Pinpoint the cell where the given text exists, returning its (x, y) midpoint coordinate. 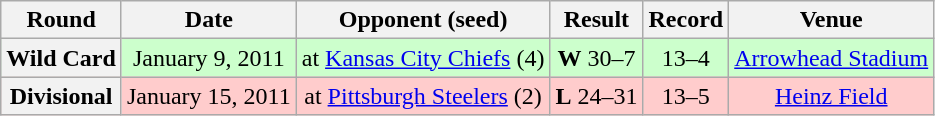
January 9, 2011 (208, 58)
W 30–7 (596, 58)
L 24–31 (596, 96)
13–5 (686, 96)
Record (686, 20)
Heinz Field (832, 96)
Result (596, 20)
January 15, 2011 (208, 96)
Divisional (62, 96)
at Pittsburgh Steelers (2) (423, 96)
13–4 (686, 58)
Opponent (seed) (423, 20)
Arrowhead Stadium (832, 58)
Wild Card (62, 58)
Venue (832, 20)
at Kansas City Chiefs (4) (423, 58)
Date (208, 20)
Round (62, 20)
